Search for the cell housing the specified text and yield its (x, y) center coordinate. 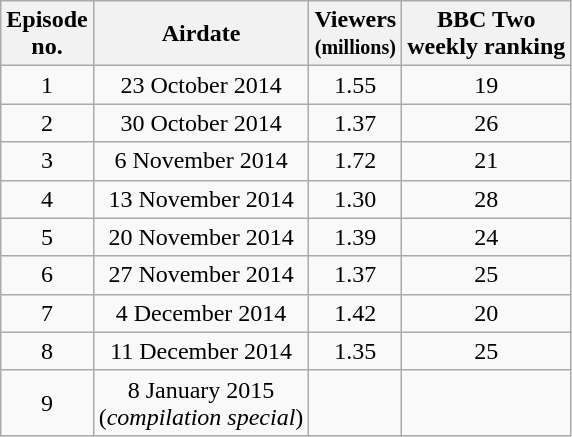
Episodeno. (47, 34)
21 (486, 161)
13 November 2014 (201, 199)
28 (486, 199)
8 (47, 351)
11 December 2014 (201, 351)
1.39 (356, 237)
1.35 (356, 351)
1.55 (356, 85)
23 October 2014 (201, 85)
8 January 2015(compilation special) (201, 402)
3 (47, 161)
1.42 (356, 313)
9 (47, 402)
24 (486, 237)
19 (486, 85)
1 (47, 85)
5 (47, 237)
30 October 2014 (201, 123)
27 November 2014 (201, 275)
6 (47, 275)
1.72 (356, 161)
1.30 (356, 199)
26 (486, 123)
20 (486, 313)
BBC Twoweekly ranking (486, 34)
4 December 2014 (201, 313)
7 (47, 313)
Airdate (201, 34)
6 November 2014 (201, 161)
2 (47, 123)
4 (47, 199)
20 November 2014 (201, 237)
Viewers(millions) (356, 34)
